Find where the given text appears and provide that cell's center as (x, y) coordinate. 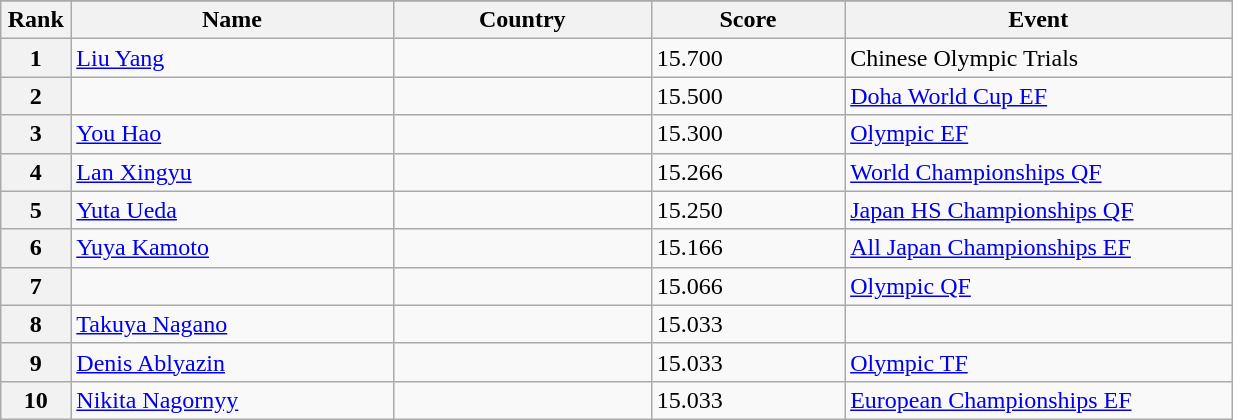
15.266 (748, 172)
Olympic TF (1038, 362)
10 (36, 400)
Event (1038, 20)
All Japan Championships EF (1038, 248)
2 (36, 96)
Liu Yang (232, 58)
3 (36, 134)
World Championships QF (1038, 172)
4 (36, 172)
Yuta Ueda (232, 210)
1 (36, 58)
5 (36, 210)
You Hao (232, 134)
Rank (36, 20)
Olympic QF (1038, 286)
Denis Ablyazin (232, 362)
Nikita Nagornyy (232, 400)
Name (232, 20)
8 (36, 324)
15.166 (748, 248)
Japan HS Championships QF (1038, 210)
15.300 (748, 134)
Country (522, 20)
Takuya Nagano (232, 324)
Yuya Kamoto (232, 248)
7 (36, 286)
European Championships EF (1038, 400)
15.250 (748, 210)
Chinese Olympic Trials (1038, 58)
Doha World Cup EF (1038, 96)
Olympic EF (1038, 134)
9 (36, 362)
Lan Xingyu (232, 172)
15.700 (748, 58)
6 (36, 248)
15.500 (748, 96)
Score (748, 20)
15.066 (748, 286)
